Extract the (X, Y) coordinate from the center of the cell holding the provided text.  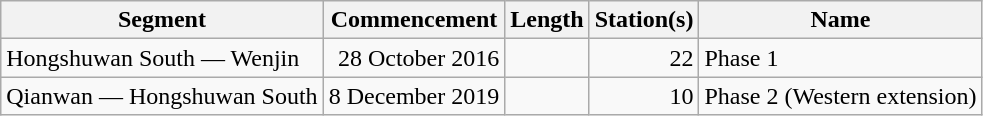
Commencement (414, 20)
Phase 2 (Western extension) (840, 96)
8 December 2019 (414, 96)
10 (644, 96)
Length (547, 20)
Segment (162, 20)
28 October 2016 (414, 58)
22 (644, 58)
Station(s) (644, 20)
Qianwan — Hongshuwan South (162, 96)
Phase 1 (840, 58)
Name (840, 20)
Hongshuwan South — Wenjin (162, 58)
